For the text-containing cell, return its midpoint in (x, y) coordinate format. 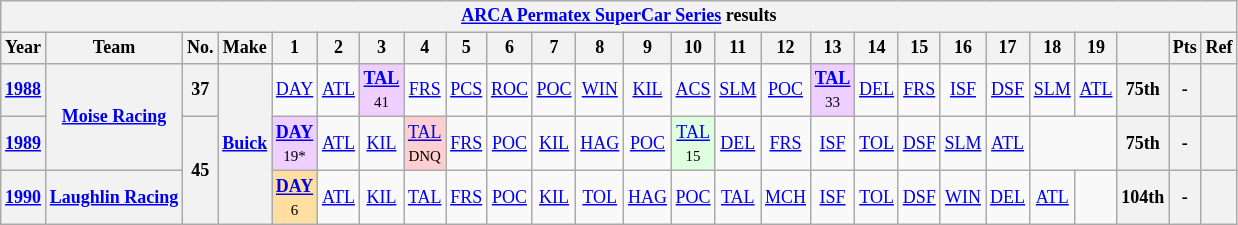
11 (738, 48)
16 (963, 48)
7 (554, 48)
TAL33 (832, 90)
2 (339, 48)
14 (877, 48)
12 (786, 48)
No. (200, 48)
8 (600, 48)
13 (832, 48)
MCH (786, 197)
ARCA Permatex SuperCar Series results (619, 16)
ROC (510, 90)
Make (245, 48)
TAL41 (381, 90)
1988 (24, 90)
104th (1143, 197)
DAY6 (295, 197)
TALDNQ (425, 144)
DAY19* (295, 144)
10 (693, 48)
37 (200, 90)
Year (24, 48)
Pts (1184, 48)
ACS (693, 90)
3 (381, 48)
1990 (24, 197)
5 (466, 48)
Buick (245, 144)
Ref (1219, 48)
Laughlin Racing (114, 197)
DAY (295, 90)
1989 (24, 144)
4 (425, 48)
PCS (466, 90)
Moise Racing (114, 116)
Team (114, 48)
17 (1008, 48)
19 (1096, 48)
15 (919, 48)
6 (510, 48)
TAL15 (693, 144)
18 (1052, 48)
9 (648, 48)
1 (295, 48)
45 (200, 170)
